Scan for the cell matching the given text and deliver its [x, y] coordinate at center. 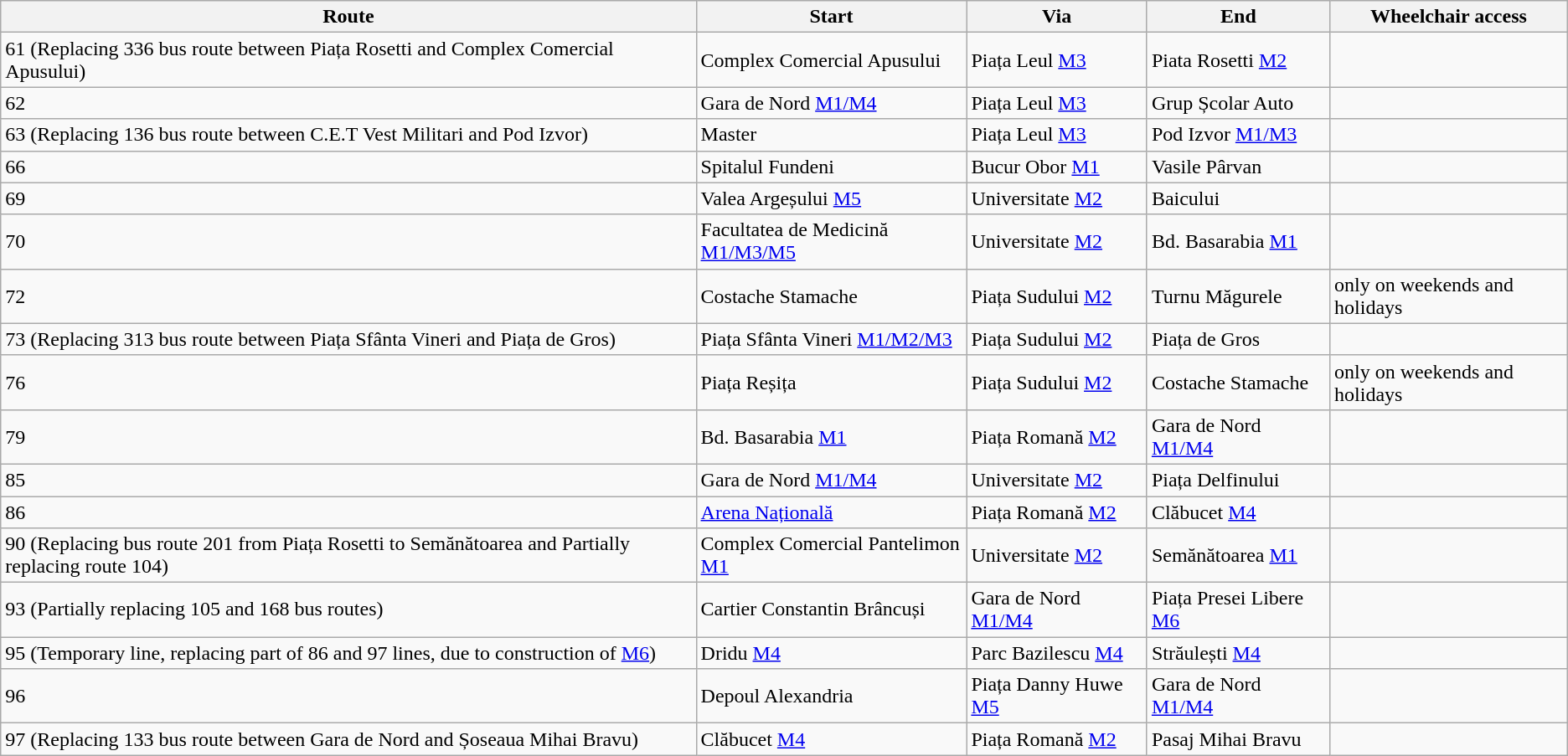
Baicului [1238, 198]
90 (Replacing bus route 201 from Piața Rosetti to Semănătoarea and Partially replacing route 104) [348, 556]
Complex Comercial Apusului [831, 60]
Piața Reșița [831, 382]
Arena Națională [831, 512]
End [1238, 17]
Wheelchair access [1449, 17]
Piața Danny Huwe M5 [1057, 697]
61 (Replacing 336 bus route between Piața Rosetti and Complex Comercial Apusului) [348, 60]
62 [348, 103]
Bucur Obor M1 [1057, 167]
Valea Argeșului M5 [831, 198]
Semănătoarea M1 [1238, 556]
85 [348, 480]
Turnu Măgurele [1238, 296]
70 [348, 241]
Master [831, 135]
96 [348, 697]
Piața de Gros [1238, 339]
Depoul Alexandria [831, 697]
Via [1057, 17]
93 (Partially replacing 105 and 168 bus routes) [348, 609]
86 [348, 512]
Piața Delfinului [1238, 480]
73 (Replacing 313 bus route between Piața Sfânta Vineri and Piața de Gros) [348, 339]
69 [348, 198]
Cartier Constantin Brâncuși [831, 609]
Route [348, 17]
66 [348, 167]
Piata Rosetti M2 [1238, 60]
Parc Bazilescu M4 [1057, 653]
79 [348, 437]
Facultatea de Medicină M1/M3/M5 [831, 241]
Start [831, 17]
63 (Replacing 136 bus route between C.E.T Vest Militari and Pod Izvor) [348, 135]
Spitalul Fundeni [831, 167]
Complex Comercial Pantelimon M1 [831, 556]
76 [348, 382]
95 (Temporary line, replacing part of 86 and 97 lines, due to construction of M6) [348, 653]
Grup Școlar Auto [1238, 103]
Vasile Pârvan [1238, 167]
72 [348, 296]
Străulești M4 [1238, 653]
Dridu M4 [831, 653]
Pasaj Mihai Bravu [1238, 739]
97 (Replacing 133 bus route between Gara de Nord and Șoseaua Mihai Bravu) [348, 739]
Pod Izvor M1/M3 [1238, 135]
Piața Presei Libere M6 [1238, 609]
Piața Sfânta Vineri M1/M2/M3 [831, 339]
